Search for the cell housing the specified text and yield its (X, Y) center coordinate. 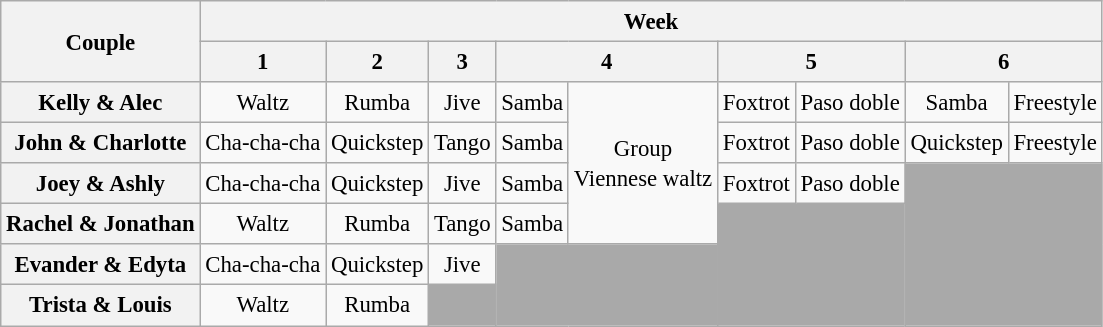
Evander & Edyta (100, 264)
2 (378, 62)
Joey & Ashly (100, 184)
Kelly & Alec (100, 102)
4 (607, 62)
3 (462, 62)
Week (651, 22)
Couple (100, 42)
5 (811, 62)
1 (263, 62)
John & Charlotte (100, 144)
Rachel & Jonathan (100, 224)
Trista & Louis (100, 306)
6 (1004, 62)
GroupViennese waltz (642, 163)
